Capture the cell that displays the provided text and extract its [X, Y] central coordinate. 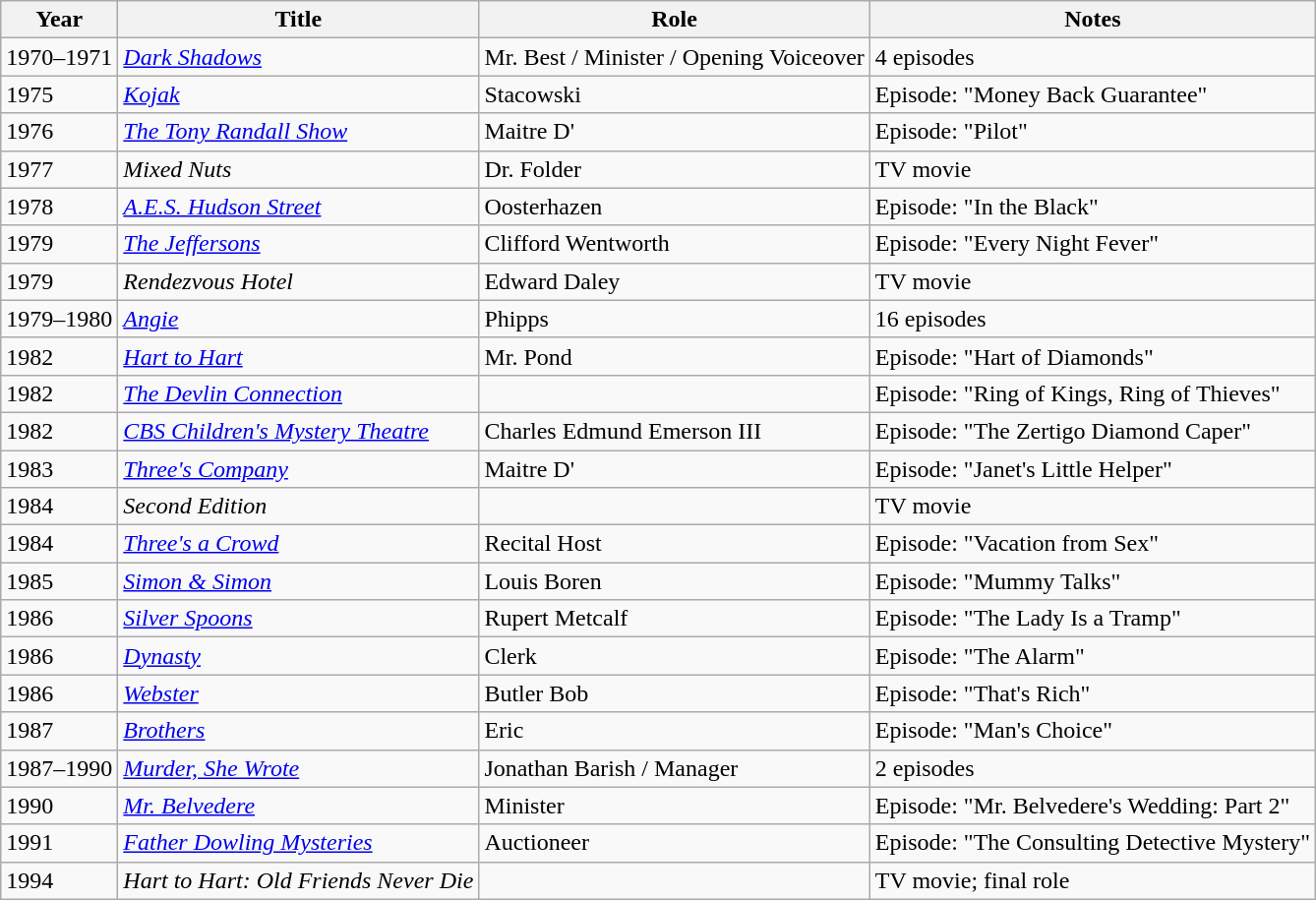
Dr. Folder [675, 169]
Brothers [299, 731]
Episode: "Money Back Guarantee" [1092, 94]
Jonathan Barish / Manager [675, 768]
Episode: "The Zertigo Diamond Caper" [1092, 431]
The Devlin Connection [299, 393]
1991 [59, 843]
Episode: "The Lady Is a Tramp" [1092, 619]
2 episodes [1092, 768]
Recital Host [675, 544]
1987 [59, 731]
Title [299, 20]
Mr. Best / Minister / Opening Voiceover [675, 57]
Episode: "Ring of Kings, Ring of Thieves" [1092, 393]
Year [59, 20]
1983 [59, 469]
The Jeffersons [299, 244]
1977 [59, 169]
Murder, She Wrote [299, 768]
1994 [59, 880]
1976 [59, 132]
Webster [299, 693]
Episode: "That's Rich" [1092, 693]
A.E.S. Hudson Street [299, 207]
Edward Daley [675, 281]
Episode: "Vacation from Sex" [1092, 544]
1985 [59, 581]
Three's a Crowd [299, 544]
Dynasty [299, 656]
Butler Bob [675, 693]
1979–1980 [59, 319]
Episode: "Janet's Little Helper" [1092, 469]
TV movie; final role [1092, 880]
Dark Shadows [299, 57]
Hart to Hart: Old Friends Never Die [299, 880]
Episode: "Mummy Talks" [1092, 581]
Episode: "The Consulting Detective Mystery" [1092, 843]
Clifford Wentworth [675, 244]
Episode: "In the Black" [1092, 207]
Episode: "The Alarm" [1092, 656]
16 episodes [1092, 319]
Auctioneer [675, 843]
Hart to Hart [299, 356]
Clerk [675, 656]
Silver Spoons [299, 619]
Rendezvous Hotel [299, 281]
Role [675, 20]
Minister [675, 806]
Second Edition [299, 507]
4 episodes [1092, 57]
1987–1990 [59, 768]
Rupert Metcalf [675, 619]
Louis Boren [675, 581]
1990 [59, 806]
Kojak [299, 94]
1978 [59, 207]
Episode: "Man's Choice" [1092, 731]
Mr. Pond [675, 356]
CBS Children's Mystery Theatre [299, 431]
Mixed Nuts [299, 169]
Stacowski [675, 94]
Father Dowling Mysteries [299, 843]
Episode: "Every Night Fever" [1092, 244]
Episode: "Hart of Diamonds" [1092, 356]
Episode: "Pilot" [1092, 132]
Mr. Belvedere [299, 806]
Phipps [675, 319]
Angie [299, 319]
Charles Edmund Emerson III [675, 431]
Three's Company [299, 469]
Eric [675, 731]
The Tony Randall Show [299, 132]
Episode: "Mr. Belvedere's Wedding: Part 2" [1092, 806]
Oosterhazen [675, 207]
Simon & Simon [299, 581]
Notes [1092, 20]
1970–1971 [59, 57]
1975 [59, 94]
